Return (x, y) of the center of cell containing provided text 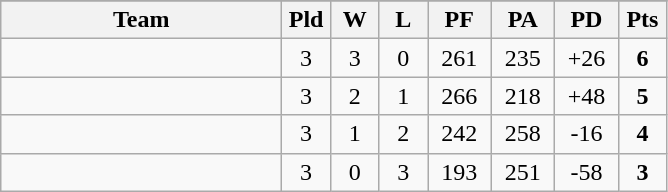
L (404, 20)
-16 (587, 134)
Team (142, 20)
251 (523, 172)
242 (460, 134)
4 (642, 134)
235 (523, 58)
+48 (587, 96)
6 (642, 58)
5 (642, 96)
+26 (587, 58)
W (354, 20)
PA (523, 20)
Pld (306, 20)
Pts (642, 20)
PD (587, 20)
258 (523, 134)
261 (460, 58)
-58 (587, 172)
218 (523, 96)
193 (460, 172)
266 (460, 96)
PF (460, 20)
